Find where the given text appears and provide that cell's center as (X, Y) coordinate. 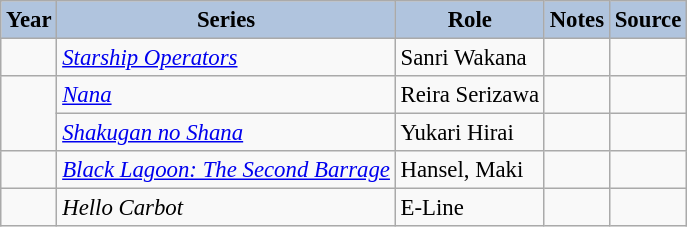
Notes (576, 20)
Nana (226, 95)
Reira Serizawa (470, 95)
Role (470, 20)
Yukari Hirai (470, 133)
Black Lagoon: The Second Barrage (226, 170)
Hello Carbot (226, 208)
Shakugan no Shana (226, 133)
E-Line (470, 208)
Series (226, 20)
Sanri Wakana (470, 58)
Source (648, 20)
Starship Operators (226, 58)
Year (29, 20)
Hansel, Maki (470, 170)
